Find where the given text appears and provide that cell's center as (x, y) coordinate. 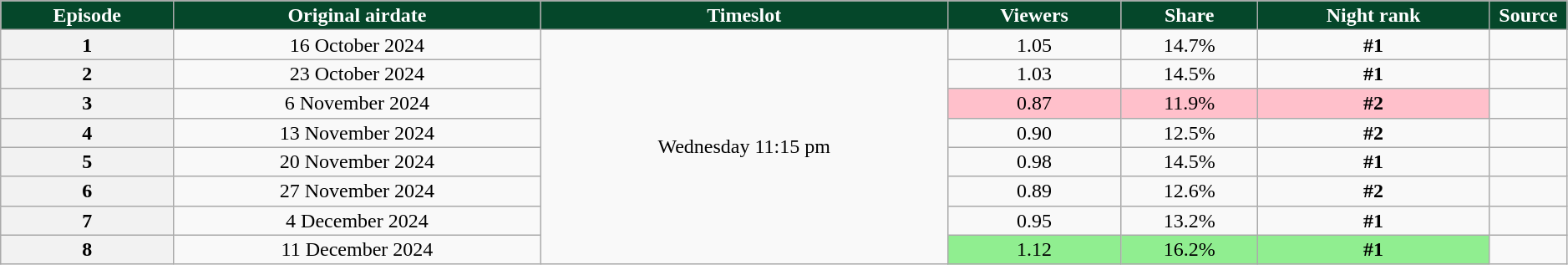
1.12 (1034, 249)
6 November 2024 (358, 104)
12.6% (1190, 191)
Share (1190, 15)
5 (87, 162)
14.7% (1190, 45)
16.2% (1190, 249)
11 December 2024 (358, 249)
23 October 2024 (358, 74)
0.90 (1034, 132)
0.98 (1034, 162)
1.05 (1034, 45)
13 November 2024 (358, 132)
Source (1529, 15)
13.2% (1190, 221)
7 (87, 221)
4 December 2024 (358, 221)
0.89 (1034, 191)
Timeslot (743, 15)
1 (87, 45)
Viewers (1034, 15)
2 (87, 74)
Wednesday 11:15 pm (743, 147)
Episode (87, 15)
12.5% (1190, 132)
3 (87, 104)
0.95 (1034, 221)
27 November 2024 (358, 191)
1.03 (1034, 74)
Night rank (1373, 15)
Original airdate (358, 15)
16 October 2024 (358, 45)
8 (87, 249)
20 November 2024 (358, 162)
4 (87, 132)
11.9% (1190, 104)
0.87 (1034, 104)
6 (87, 191)
